For the text-containing cell, return its midpoint in (X, Y) coordinate format. 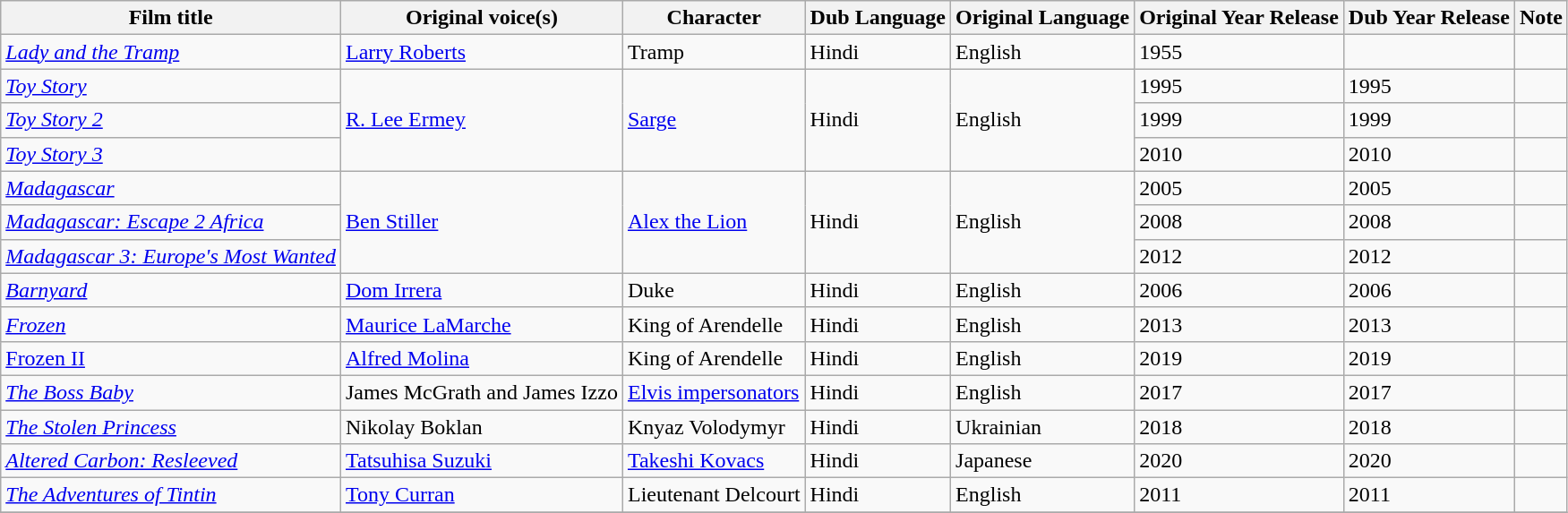
Barnyard (171, 290)
Altered Carbon: Resleeved (171, 461)
Toy Story 3 (171, 154)
Frozen (171, 324)
Note (1540, 18)
Madagascar 3: Europe's Most Wanted (171, 256)
Larry Roberts (482, 52)
Elvis impersonators (714, 392)
Character (714, 18)
Dub Language (878, 18)
Original Year Release (1239, 18)
Toy Story 2 (171, 120)
Ben Stiller (482, 222)
Toy Story (171, 86)
Takeshi Kovacs (714, 461)
1955 (1239, 52)
Madagascar: Escape 2 Africa (171, 222)
Frozen II (171, 358)
Alfred Molina (482, 358)
The Adventures of Tintin (171, 495)
Madagascar (171, 188)
The Stolen Princess (171, 427)
R. Lee Ermey (482, 120)
Tony Curran (482, 495)
Sarge (714, 120)
Knyaz Volodymyr (714, 427)
Tramp (714, 52)
Maurice LaMarche (482, 324)
Tatsuhisa Suzuki (482, 461)
Lieutenant Delcourt (714, 495)
Dub Year Release (1429, 18)
Nikolay Boklan (482, 427)
Film title (171, 18)
Dom Irrera (482, 290)
Alex the Lion (714, 222)
Duke (714, 290)
Original Language (1042, 18)
The Boss Baby (171, 392)
James McGrath and James Izzo (482, 392)
Japanese (1042, 461)
Original voice(s) (482, 18)
Ukrainian (1042, 427)
Lady and the Tramp (171, 52)
